Return the (x, y) coordinate for the center point of the cell that contains the specified text.  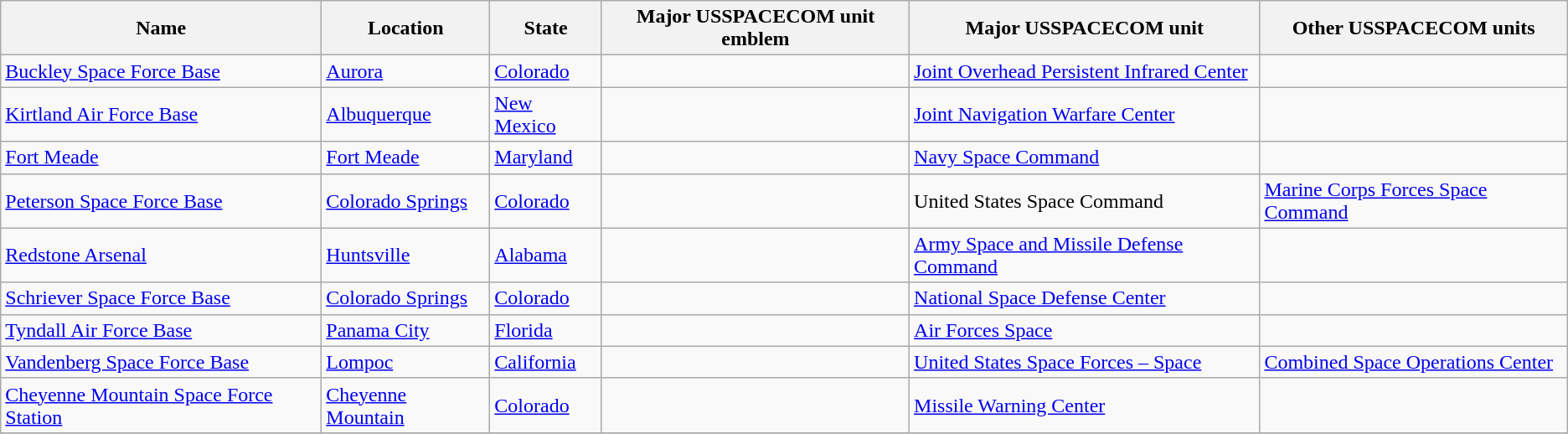
Huntsville (405, 255)
New Mexico (546, 114)
Florida (546, 330)
Peterson Space Force Base (161, 201)
Kirtland Air Force Base (161, 114)
Schriever Space Force Base (161, 298)
Army Space and Missile Defense Command (1085, 255)
National Space Defense Center (1085, 298)
Major USSPACECOM unit emblem (756, 28)
Joint Navigation Warfare Center (1085, 114)
Missile Warning Center (1085, 406)
United States Space Command (1085, 201)
Panama City (405, 330)
Cheyenne Mountain (405, 406)
United States Space Forces – Space (1085, 362)
Aurora (405, 71)
Air Forces Space (1085, 330)
Vandenberg Space Force Base (161, 362)
Maryland (546, 158)
Marine Corps Forces Space Command (1414, 201)
Joint Overhead Persistent Infrared Center (1085, 71)
Location (405, 28)
Tyndall Air Force Base (161, 330)
State (546, 28)
Redstone Arsenal (161, 255)
Combined Space Operations Center (1414, 362)
California (546, 362)
Lompoc (405, 362)
Buckley Space Force Base (161, 71)
Albuquerque (405, 114)
Navy Space Command (1085, 158)
Other USSPACECOM units (1414, 28)
Name (161, 28)
Alabama (546, 255)
Cheyenne Mountain Space Force Station (161, 406)
Major USSPACECOM unit (1085, 28)
